Determine the (x, y) coordinate at the center of the cell enclosing the given text.  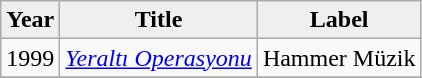
Label (339, 20)
Hammer Müzik (339, 58)
Year (30, 20)
Title (159, 20)
1999 (30, 58)
Yeraltı Operasyonu (159, 58)
